Extract the [x, y] coordinate from the center of the cell holding the provided text.  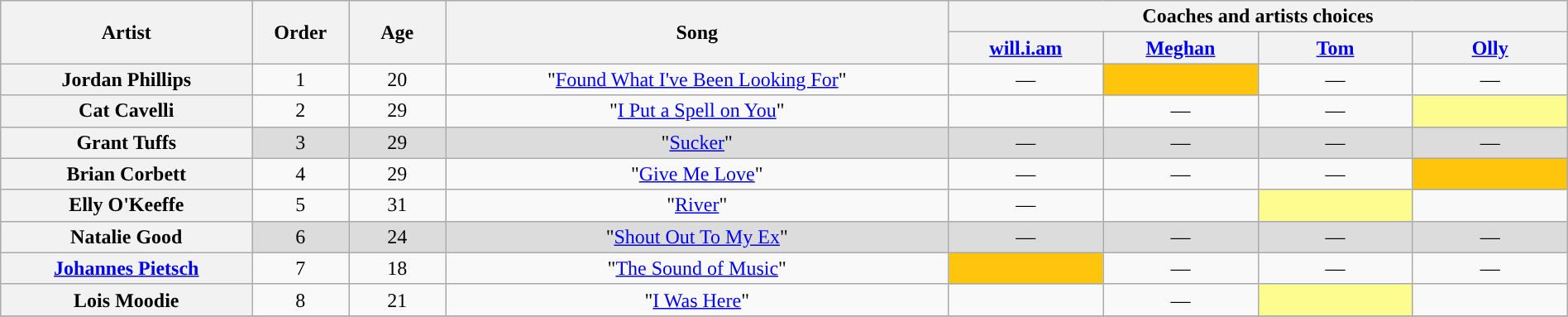
31 [397, 205]
Elly O'Keeffe [127, 205]
Cat Cavelli [127, 111]
"Sucker" [697, 142]
"I Put a Spell on You" [697, 111]
will.i.am [1025, 48]
4 [301, 174]
Olly [1490, 48]
Natalie Good [127, 237]
2 [301, 111]
"Give Me Love" [697, 174]
8 [301, 300]
Brian Corbett [127, 174]
"The Sound of Music" [697, 268]
Lois Moodie [127, 300]
"Shout Out To My Ex" [697, 237]
"I Was Here" [697, 300]
"Found What I've Been Looking For" [697, 79]
Song [697, 32]
Meghan [1181, 48]
3 [301, 142]
24 [397, 237]
Jordan Phillips [127, 79]
5 [301, 205]
7 [301, 268]
Artist [127, 32]
Order [301, 32]
1 [301, 79]
Age [397, 32]
21 [397, 300]
6 [301, 237]
20 [397, 79]
"River" [697, 205]
18 [397, 268]
Coaches and artists choices [1258, 17]
Tom [1335, 48]
Johannes Pietsch [127, 268]
Grant Tuffs [127, 142]
